Output the (X, Y) coordinate of the center of the cell containing the given text.  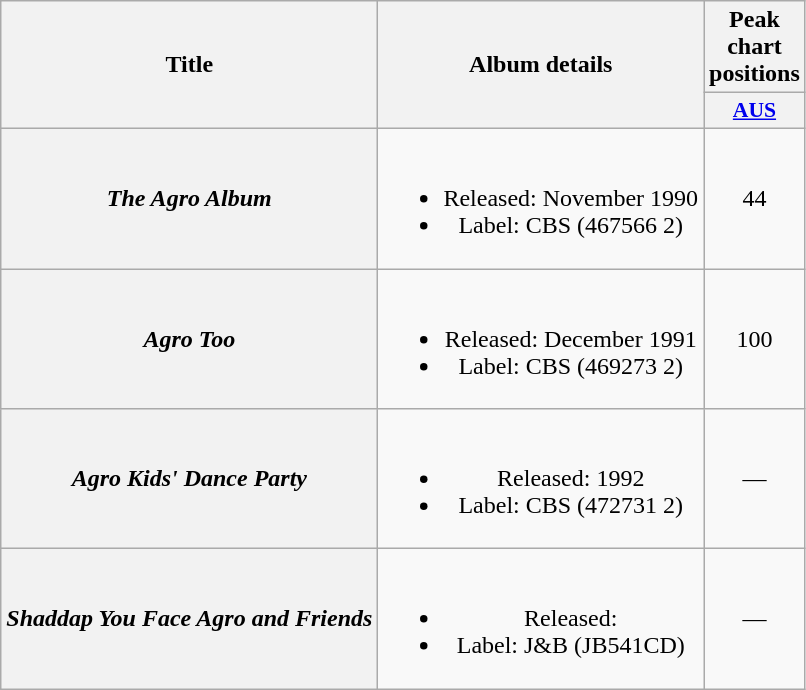
Agro Too (190, 338)
Released: November 1990Label: CBS (467566 2) (541, 198)
Released: 1992Label: CBS (472731 2) (541, 479)
Peak chart positions (755, 47)
Released: December 1991Label: CBS (469273 2) (541, 338)
Agro Kids' Dance Party (190, 479)
AUS (755, 111)
The Agro Album (190, 198)
44 (755, 198)
100 (755, 338)
Released:Label: J&B (JB541CD) (541, 619)
Album details (541, 65)
Shaddap You Face Agro and Friends (190, 619)
Title (190, 65)
